Search for the cell housing the specified text and yield its [x, y] center coordinate. 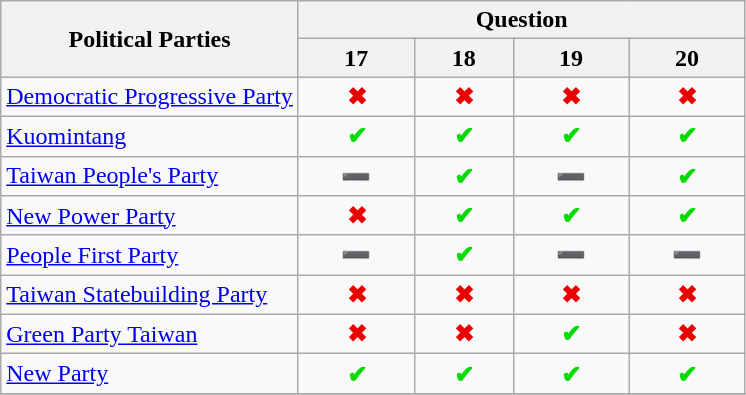
Democratic Progressive Party [150, 97]
Taiwan Statebuilding Party [150, 295]
People First Party [150, 255]
Political Parties [150, 39]
17 [356, 58]
Taiwan People's Party [150, 176]
Kuomintang [150, 136]
20 [687, 58]
19 [571, 58]
Question [521, 20]
New Power Party [150, 216]
New Party [150, 374]
18 [464, 58]
Green Party Taiwan [150, 334]
